Find where the given text appears and provide that cell's center as [X, Y] coordinate. 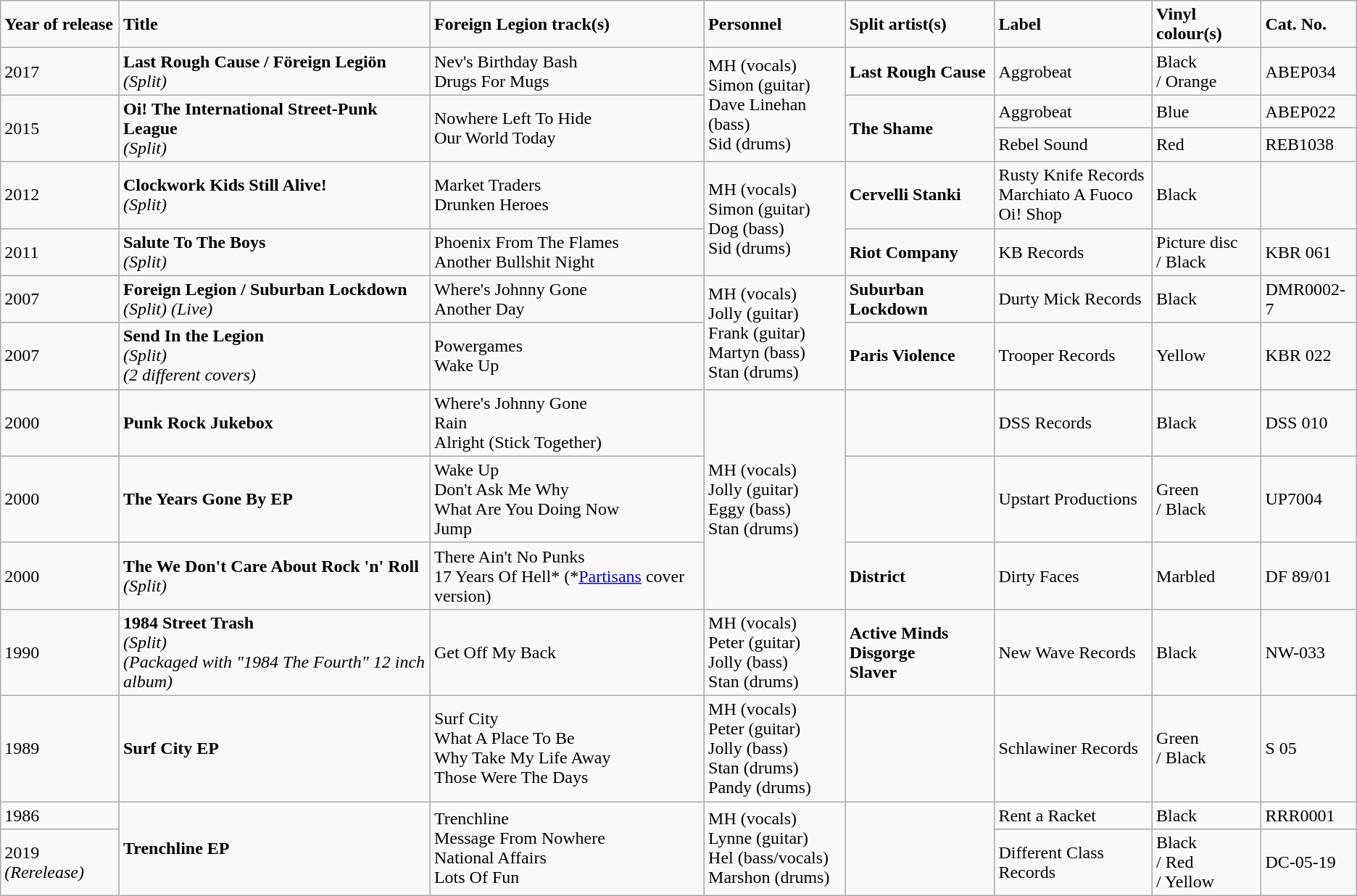
MH (vocals) Peter (guitar) Jolly (bass) Stan (drums) [776, 652]
1984 Street Trash (Split) (Packaged with "1984 The Fourth" 12 inch album) [274, 652]
Powergames Wake Up [567, 356]
Schlawiner Records [1074, 748]
MH (vocals) Jolly (guitar) Eggy (bass) Stan (drums) [776, 499]
MH (vocals) Simon (guitar) Dog (bass) Sid (drums) [776, 219]
Suburban Lockdown [920, 299]
Salute To The Boys (Split) [274, 252]
1989 [60, 748]
Cervelli Stanki [920, 195]
Yellow [1207, 356]
Wake Up Don't Ask Me Why What Are You Doing Now Jump [567, 499]
Active Minds Disgorge Slaver [920, 652]
Durty Mick Records [1074, 299]
New Wave Records [1074, 652]
DC-05-19 [1309, 863]
Cat. No. [1309, 25]
Rebel Sound [1074, 145]
Oi! The International Street-Punk League (Split) [274, 128]
Nev's Birthday Bash Drugs For Mugs [567, 71]
REB1038 [1309, 145]
NW-033 [1309, 652]
Rent a Racket [1074, 816]
Different Class Records [1074, 863]
Where's Johnny Gone Another Day [567, 299]
DF 89/01 [1309, 576]
Surf City EP [274, 748]
Clockwork Kids Still Alive! (Split) [274, 195]
There Ain't No Punks 17 Years Of Hell* (*Partisans cover version) [567, 576]
Last Rough Cause [920, 71]
Split artist(s) [920, 25]
Foreign Legion / Suburban Lockdown (Split) (Live) [274, 299]
Nowhere Left To Hide Our World Today [567, 128]
The We Don't Care About Rock 'n' Roll (Split) [274, 576]
Personnel [776, 25]
Dirty Faces [1074, 576]
Last Rough Cause / Föreign Legiön (Split) [274, 71]
2015 [60, 128]
Where's Johnny Gone Rain Alright (Stick Together) [567, 423]
Black / Red / Yellow [1207, 863]
Paris Violence [920, 356]
Black / Orange [1207, 71]
DSS Records [1074, 423]
KB Records [1074, 252]
DSS 010 [1309, 423]
Foreign Legion track(s) [567, 25]
2019 (Rerelease) [60, 863]
2012 [60, 195]
Red [1207, 145]
Label [1074, 25]
UP7004 [1309, 499]
DMR0002-7 [1309, 299]
Picture disc / Black [1207, 252]
1990 [60, 652]
Blue [1207, 112]
Send In the Legion (Split) (2 different covers) [274, 356]
Phoenix From The Flames Another Bullshit Night [567, 252]
Marbled [1207, 576]
Trooper Records [1074, 356]
KBR 061 [1309, 252]
ABEP034 [1309, 71]
Surf City What A Place To Be Why Take My Life Away Those Were The Days [567, 748]
Trenchline EP [274, 849]
Riot Company [920, 252]
Vinyl colour(s) [1207, 25]
ABEP022 [1309, 112]
MH (vocals) Jolly (guitar) Frank (guitar) Martyn (bass) Stan (drums) [776, 332]
2017 [60, 71]
Rusty Knife RecordsMarchiato A FuocoOi! Shop [1074, 195]
MH (vocals) Lynne (guitar) Hel (bass/vocals) Marshon (drums) [776, 849]
District [920, 576]
The Years Gone By EP [274, 499]
RRR0001 [1309, 816]
1986 [60, 816]
Market Traders Drunken Heroes [567, 195]
MH (vocals) Peter (guitar) Jolly (bass) Stan (drums) Pandy (drums) [776, 748]
Punk Rock Jukebox [274, 423]
Get Off My Back [567, 652]
2011 [60, 252]
KBR 022 [1309, 356]
Title [274, 25]
MH (vocals) Simon (guitar) Dave Linehan (bass) Sid (drums) [776, 104]
S 05 [1309, 748]
Year of release [60, 25]
Upstart Productions [1074, 499]
The Shame [920, 128]
Trenchline Message From Nowhere National Affairs Lots Of Fun [567, 849]
